For the text-containing cell, return its midpoint in [x, y] coordinate format. 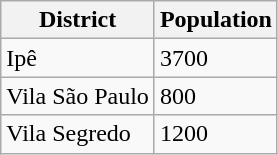
1200 [216, 134]
Vila Segredo [78, 134]
800 [216, 96]
District [78, 20]
Population [216, 20]
3700 [216, 58]
Vila São Paulo [78, 96]
Ipê [78, 58]
